Find where the given text appears and provide that cell's center as (x, y) coordinate. 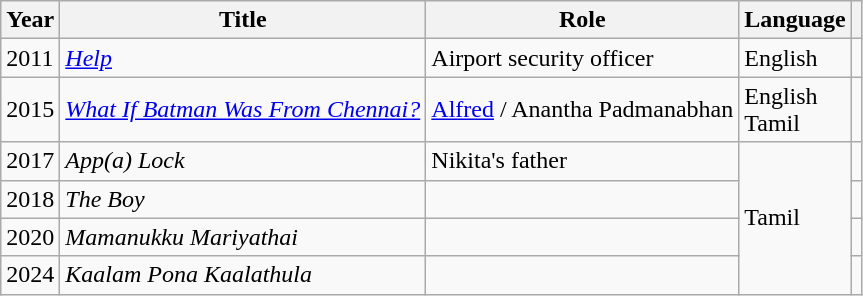
2015 (30, 110)
EnglishTamil (795, 110)
2020 (30, 237)
Role (582, 20)
What If Batman Was From Chennai? (243, 110)
Language (795, 20)
Year (30, 20)
Mamanukku Mariyathai (243, 237)
Title (243, 20)
App(a) Lock (243, 161)
2017 (30, 161)
2018 (30, 199)
Help (243, 58)
2024 (30, 275)
Airport security officer (582, 58)
Nikita's father (582, 161)
Alfred / Anantha Padmanabhan (582, 110)
The Boy (243, 199)
2011 (30, 58)
Tamil (795, 218)
English (795, 58)
Kaalam Pona Kaalathula (243, 275)
